Scan for the cell matching the given text and deliver its (X, Y) coordinate at center. 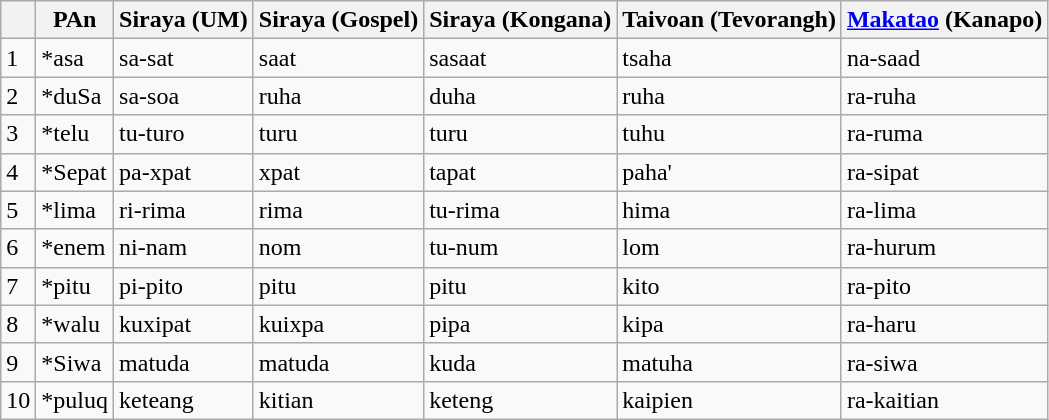
tapat (520, 172)
pa-xpat (184, 172)
*walu (75, 324)
ra-kaitian (944, 400)
10 (18, 400)
na-saad (944, 58)
keteng (520, 400)
lom (730, 248)
tu-rima (520, 210)
kaipien (730, 400)
ra-haru (944, 324)
2 (18, 96)
duha (520, 96)
ra-siwa (944, 362)
kuixpa (338, 324)
*pitu (75, 286)
ra-pito (944, 286)
pi-pito (184, 286)
sa-sat (184, 58)
5 (18, 210)
hima (730, 210)
7 (18, 286)
rima (338, 210)
kito (730, 286)
ra-sipat (944, 172)
tuhu (730, 134)
ra-lima (944, 210)
nom (338, 248)
Makatao (Kanapo) (944, 20)
Siraya (UM) (184, 20)
*asa (75, 58)
kitian (338, 400)
kuda (520, 362)
9 (18, 362)
*telu (75, 134)
kipa (730, 324)
xpat (338, 172)
1 (18, 58)
6 (18, 248)
*lima (75, 210)
*duSa (75, 96)
*Siwa (75, 362)
tsaha (730, 58)
PAn (75, 20)
*enem (75, 248)
Siraya (Kongana) (520, 20)
tu-num (520, 248)
keteang (184, 400)
sasaat (520, 58)
tu-turo (184, 134)
paha' (730, 172)
ra-ruha (944, 96)
pipa (520, 324)
ri-rima (184, 210)
*puluq (75, 400)
Taivoan (Tevorangh) (730, 20)
saat (338, 58)
sa-soa (184, 96)
ra-ruma (944, 134)
Siraya (Gospel) (338, 20)
ni-nam (184, 248)
ra-hurum (944, 248)
3 (18, 134)
4 (18, 172)
kuxipat (184, 324)
matuha (730, 362)
*Sepat (75, 172)
8 (18, 324)
